Return [x, y] of the center of cell containing provided text 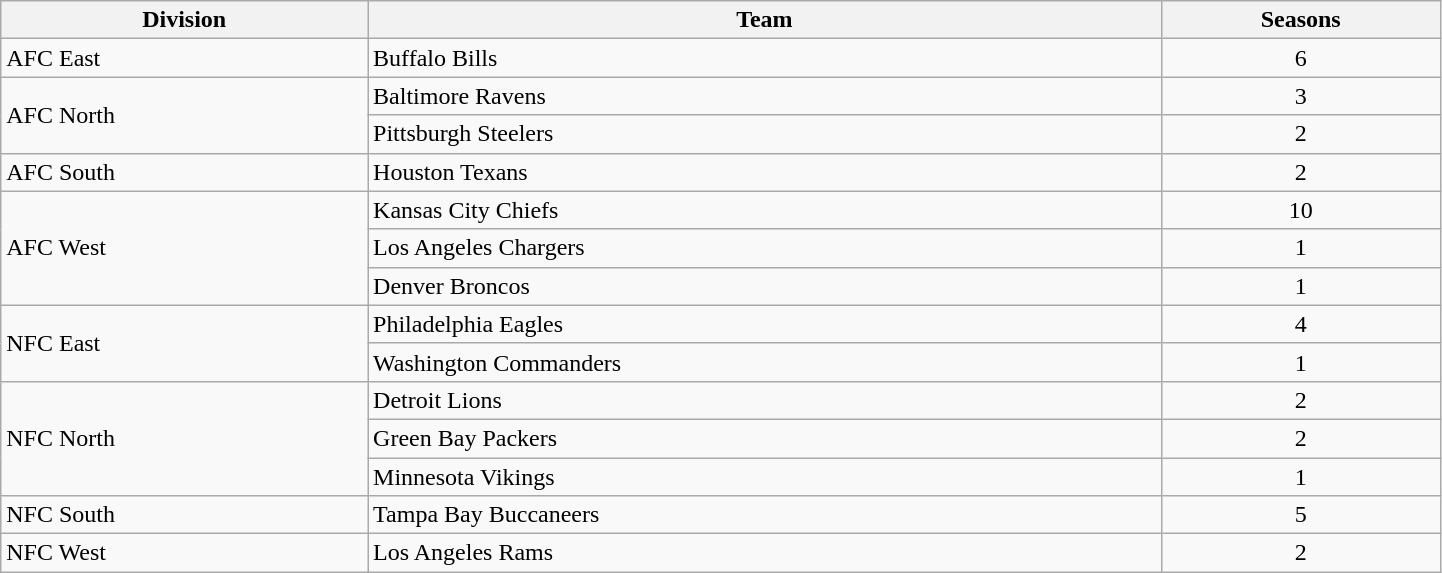
3 [1300, 96]
Washington Commanders [765, 362]
NFC North [184, 438]
6 [1300, 58]
Baltimore Ravens [765, 96]
AFC West [184, 248]
4 [1300, 324]
NFC West [184, 553]
Minnesota Vikings [765, 477]
Buffalo Bills [765, 58]
Houston Texans [765, 172]
10 [1300, 210]
AFC East [184, 58]
5 [1300, 515]
Tampa Bay Buccaneers [765, 515]
Division [184, 20]
Denver Broncos [765, 286]
AFC North [184, 115]
Team [765, 20]
Kansas City Chiefs [765, 210]
Detroit Lions [765, 400]
NFC East [184, 343]
Seasons [1300, 20]
AFC South [184, 172]
Pittsburgh Steelers [765, 134]
Green Bay Packers [765, 438]
Los Angeles Chargers [765, 248]
Philadelphia Eagles [765, 324]
NFC South [184, 515]
Los Angeles Rams [765, 553]
